Locate the cell with the specified text and output its (x, y) center coordinate. 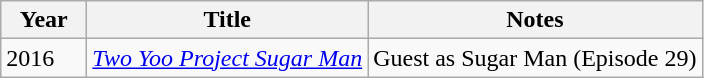
Guest as Sugar Man (Episode 29) (535, 58)
Notes (535, 20)
Year (44, 20)
2016 (44, 58)
Title (228, 20)
Two Yoo Project Sugar Man (228, 58)
